Output the (x, y) coordinate of the center of the cell containing the given text.  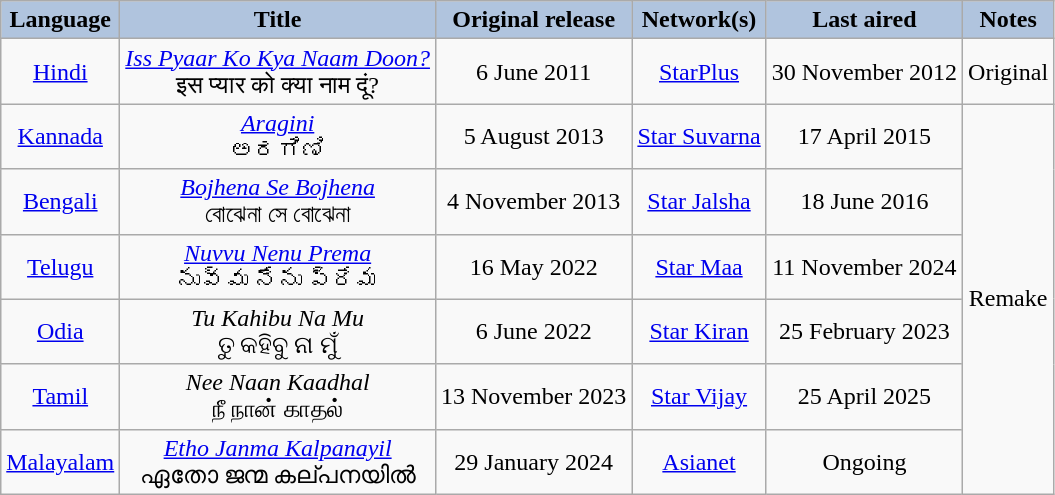
Notes (1008, 20)
Last aired (864, 20)
Star Kiran (699, 332)
Original (1008, 72)
Kannada (60, 136)
17 April 2015 (864, 136)
Ongoing (864, 462)
Nee Naan Kaadhal நீ நான் காதல் (278, 396)
6 June 2022 (533, 332)
Hindi (60, 72)
30 November 2012 (864, 72)
4 November 2013 (533, 202)
Star Suvarna (699, 136)
16 May 2022 (533, 266)
Asianet (699, 462)
Odia (60, 332)
11 November 2024 (864, 266)
6 June 2011 (533, 72)
Etho Janma Kalpanayil ഏതോ ജന്മ കല്പനയിൽ (278, 462)
Star Maa (699, 266)
25 April 2025 (864, 396)
Nuvvu Nenu Prema నువ్వు నేను ప్రేమ (278, 266)
Bengali (60, 202)
Malayalam (60, 462)
Telugu (60, 266)
18 June 2016 (864, 202)
5 August 2013 (533, 136)
Language (60, 20)
25 February 2023 (864, 332)
Star Jalsha (699, 202)
13 November 2023 (533, 396)
StarPlus (699, 72)
Tu Kahibu Na Mu ତୁ କହିବୁ ନା ମୁଁ (278, 332)
Bojhena Se Bojhena বোঝেনা সে বোঝেনা (278, 202)
Network(s) (699, 20)
Iss Pyaar Ko Kya Naam Doon? इस प्यार को क्या नाम दूं? (278, 72)
Title (278, 20)
Aragini ಅರಗಿಣಿ (278, 136)
Remake (1008, 299)
Original release (533, 20)
29 January 2024 (533, 462)
Tamil (60, 396)
Star Vijay (699, 396)
